Locate the cell with the specified text and output its [x, y] center coordinate. 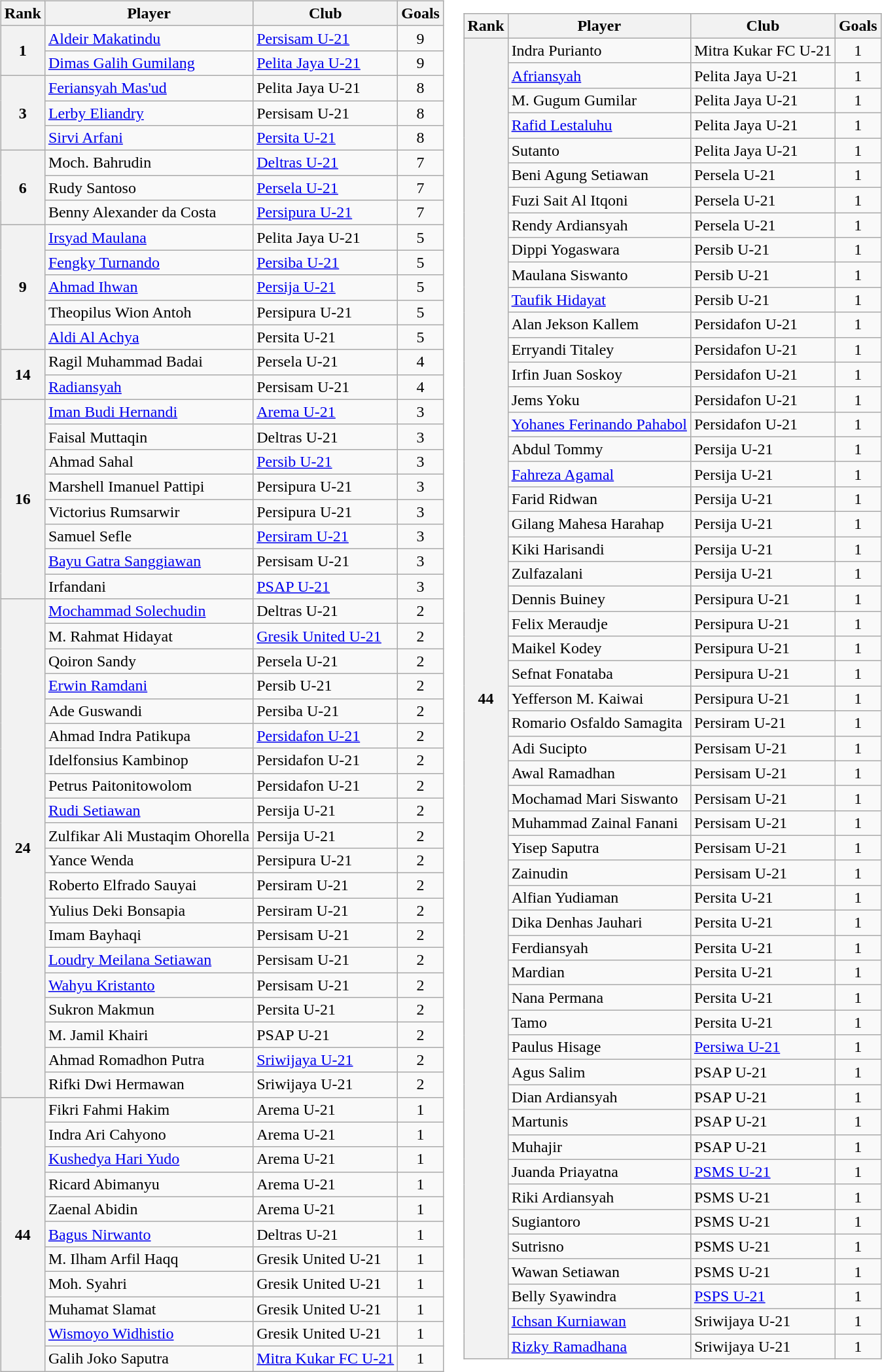
Aldi Al Achya [149, 337]
Kiki Harisandi [599, 549]
Paulus Hisage [599, 1047]
Dian Ardiansyah [599, 1097]
Marshell Imanuel Pattipi [149, 486]
Alan Jekson Kallem [599, 325]
Martunis [599, 1122]
Imam Bayhaqi [149, 935]
Sefnat Fonataba [599, 674]
Jems Yoku [599, 399]
Muhamat Slamat [149, 1309]
Petrus Paitonitowolom [149, 785]
Fahreza Agamal [599, 474]
Wawan Setiawan [599, 1271]
14 [22, 374]
Rudi Setiawan [149, 810]
Dennis Buiney [599, 599]
Irsyad Maulana [149, 238]
Maulana Siswanto [599, 275]
M. Ilham Arfil Haqq [149, 1259]
Ricard Abimanyu [149, 1184]
Mardian [599, 973]
Farid Ridwan [599, 499]
Faisal Muttaqin [149, 437]
Maikel Kodey [599, 649]
Zaenal Abidin [149, 1209]
16 [22, 499]
Awal Ramadhan [599, 773]
Samuel Sefle [149, 537]
Ahmad Sahal [149, 461]
Rafid Lestaluhu [599, 126]
Romario Osfaldo Samagita [599, 723]
Zainudin [599, 873]
Idelfonsius Kambinop [149, 761]
Ahmad Indra Patikupa [149, 736]
Rudy Santoso [149, 188]
Bagus Nirwanto [149, 1234]
Sutrisno [599, 1246]
Moch. Bahrudin [149, 163]
Sutanto [599, 151]
Fengky Turnando [149, 262]
Ferdiansyah [599, 948]
6 [22, 188]
M. Rahmat Hidayat [149, 636]
Taufik Hidayat [599, 300]
Qoiron Sandy [149, 661]
Erryandi Titaley [599, 350]
Ahmad Romadhon Putra [149, 1060]
Kushedya Hari Yudo [149, 1159]
Beni Agung Setiawan [599, 175]
Feriansyah Mas'ud [149, 88]
Tamo [599, 1022]
Ragil Muhammad Badai [149, 362]
Iman Budi Hernandi [149, 412]
24 [22, 848]
Wahyu Kristanto [149, 985]
Dika Denhas Jauhari [599, 923]
Rizky Ramadhana [599, 1346]
Zulfikar Ali Mustaqim Ohorella [149, 835]
Mochamad Mari Siswanto [599, 798]
Juanda Priayatna [599, 1172]
Yulius Deki Bonsapia [149, 911]
Bayu Gatra Sanggiawan [149, 562]
Theopilus Wion Antoh [149, 312]
Zulfazalani [599, 574]
Rifki Dwi Hermawan [149, 1085]
Muhammad Zainal Fanani [599, 823]
Abdul Tommy [599, 449]
Ahmad Ihwan [149, 287]
Benny Alexander da Costa [149, 213]
Fikri Fahmi Hakim [149, 1110]
Alfian Yudiaman [599, 897]
Roberto Elfrado Sauyai [149, 885]
Ade Guswandi [149, 711]
Gilang Mahesa Harahap [599, 524]
PSPS U-21 [763, 1296]
Sugiantoro [599, 1221]
Sirvi Arfani [149, 138]
Rendy Ardiansyah [599, 225]
Indra Ari Cahyono [149, 1134]
Nana Permana [599, 998]
Muhajir [599, 1147]
Indra Purianto [599, 50]
Yefferson M. Kaiwai [599, 698]
Moh. Syahri [149, 1284]
Yohanes Ferinando Pahabol [599, 424]
Ichsan Kurniawan [599, 1322]
Radiansyah [149, 387]
Wismoyo Widhistio [149, 1334]
Aldeir Makatindu [149, 38]
Yisep Saputra [599, 848]
Dimas Galih Gumilang [149, 63]
Irfin Juan Soskoy [599, 374]
Sukron Makmun [149, 1010]
M. Gugum Gumilar [599, 100]
Adi Sucipto [599, 748]
Victorius Rumsarwir [149, 511]
Lerby Eliandry [149, 113]
Mochammad Solechudin [149, 611]
Belly Syawindra [599, 1296]
Afriansyah [599, 75]
Galih Joko Saputra [149, 1359]
Felix Meraudje [599, 624]
Riki Ardiansyah [599, 1197]
Agus Salim [599, 1072]
Persiwa U-21 [763, 1047]
Yance Wenda [149, 860]
Loudry Meilana Setiawan [149, 960]
M. Jamil Khairi [149, 1035]
Erwin Ramdani [149, 686]
Irfandani [149, 587]
Fuzi Sait Al Itqoni [599, 200]
Dippi Yogaswara [599, 250]
